Capture the cell that displays the provided text and extract its [X, Y] central coordinate. 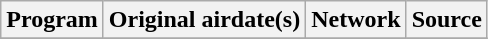
Original airdate(s) [204, 20]
Source [446, 20]
Network [356, 20]
Program [52, 20]
